Scan for the cell matching the given text and deliver its (x, y) coordinate at center. 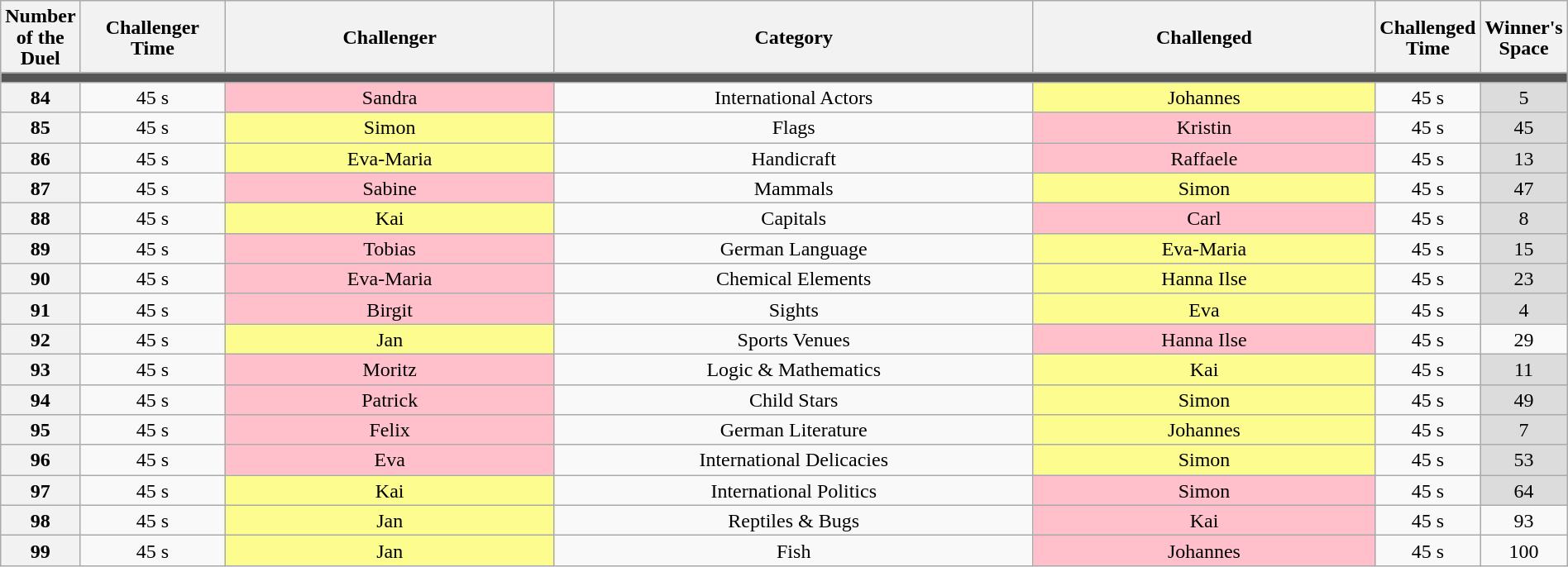
Birgit (390, 309)
Moritz (390, 369)
87 (41, 188)
85 (41, 127)
Flags (794, 127)
86 (41, 157)
Challenged Time (1427, 37)
7 (1523, 430)
13 (1523, 157)
92 (41, 339)
98 (41, 521)
8 (1523, 218)
29 (1523, 339)
Sights (794, 309)
15 (1523, 248)
23 (1523, 279)
Category (794, 37)
German Literature (794, 430)
Felix (390, 430)
Capitals (794, 218)
91 (41, 309)
5 (1523, 98)
International Politics (794, 491)
Fish (794, 550)
Reptiles & Bugs (794, 521)
Carl (1204, 218)
Sports Venues (794, 339)
Number of the Duel (41, 37)
Challenger Time (152, 37)
Sabine (390, 188)
International Delicacies (794, 460)
99 (41, 550)
Tobias (390, 248)
German Language (794, 248)
Challenged (1204, 37)
Sandra (390, 98)
Challenger (390, 37)
100 (1523, 550)
Mammals (794, 188)
49 (1523, 400)
11 (1523, 369)
90 (41, 279)
Handicraft (794, 157)
International Actors (794, 98)
94 (41, 400)
Child Stars (794, 400)
Logic & Mathematics (794, 369)
64 (1523, 491)
Patrick (390, 400)
45 (1523, 127)
Chemical Elements (794, 279)
88 (41, 218)
Kristin (1204, 127)
Raffaele (1204, 157)
84 (41, 98)
53 (1523, 460)
97 (41, 491)
47 (1523, 188)
4 (1523, 309)
89 (41, 248)
96 (41, 460)
95 (41, 430)
Winner's Space (1523, 37)
